Identify which cell holds the provided text, then report its [X, Y] central coordinate. 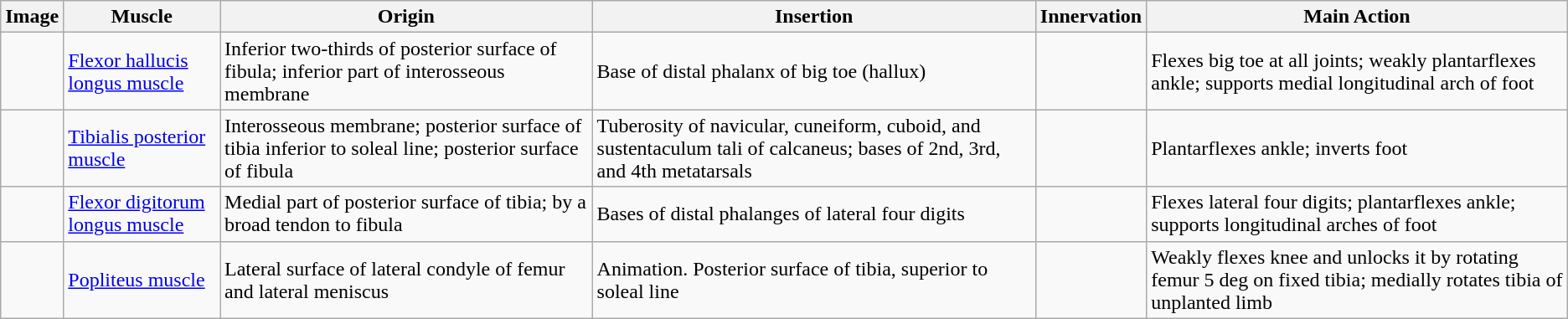
Weakly flexes knee and unlocks it by rotating femur 5 deg on fixed tibia; medially rotates tibia of unplanted limb [1357, 280]
Flexes big toe at all joints; weakly plantarflexes ankle; supports medial longitudinal arch of foot [1357, 71]
Flexor hallucis longus muscle [142, 71]
Animation. Posterior surface of tibia, superior to soleal line [814, 280]
Main Action [1357, 17]
Interosseous membrane; posterior surface of tibia inferior to soleal line; posterior surface of fibula [407, 148]
Image [32, 17]
Flexes lateral four digits; plantarflexes ankle; supports longitudinal arches of foot [1357, 214]
Medial part of posterior surface of tibia; by a broad tendon to fibula [407, 214]
Insertion [814, 17]
Innervation [1091, 17]
Origin [407, 17]
Popliteus muscle [142, 280]
Muscle [142, 17]
Base of distal phalanx of big toe (hallux) [814, 71]
Tuberosity of navicular, cuneiform, cuboid, and sustentaculum tali of calcaneus; bases of 2nd, 3rd, and 4th metatarsals [814, 148]
Lateral surface of lateral condyle of femur and lateral meniscus [407, 280]
Bases of distal phalanges of lateral four digits [814, 214]
Tibialis posterior muscle [142, 148]
Plantarflexes ankle; inverts foot [1357, 148]
Flexor digitorum longus muscle [142, 214]
Inferior two-thirds of posterior surface of fibula; inferior part of interosseous membrane [407, 71]
